Scan for the cell matching the given text and deliver its (X, Y) coordinate at center. 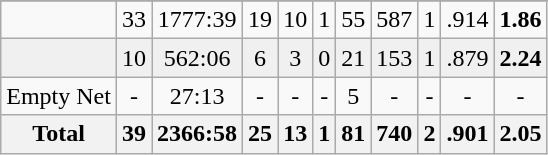
39 (134, 134)
.879 (468, 58)
55 (354, 20)
2.05 (520, 134)
81 (354, 134)
587 (394, 20)
6 (260, 58)
25 (260, 134)
5 (354, 96)
153 (394, 58)
2 (430, 134)
.914 (468, 20)
2.24 (520, 58)
0 (324, 58)
2366:58 (198, 134)
Empty Net (59, 96)
740 (394, 134)
19 (260, 20)
.901 (468, 134)
27:13 (198, 96)
13 (296, 134)
1.86 (520, 20)
562:06 (198, 58)
3 (296, 58)
33 (134, 20)
21 (354, 58)
1777:39 (198, 20)
Total (59, 134)
